Identify which cell holds the provided text, then report its [X, Y] central coordinate. 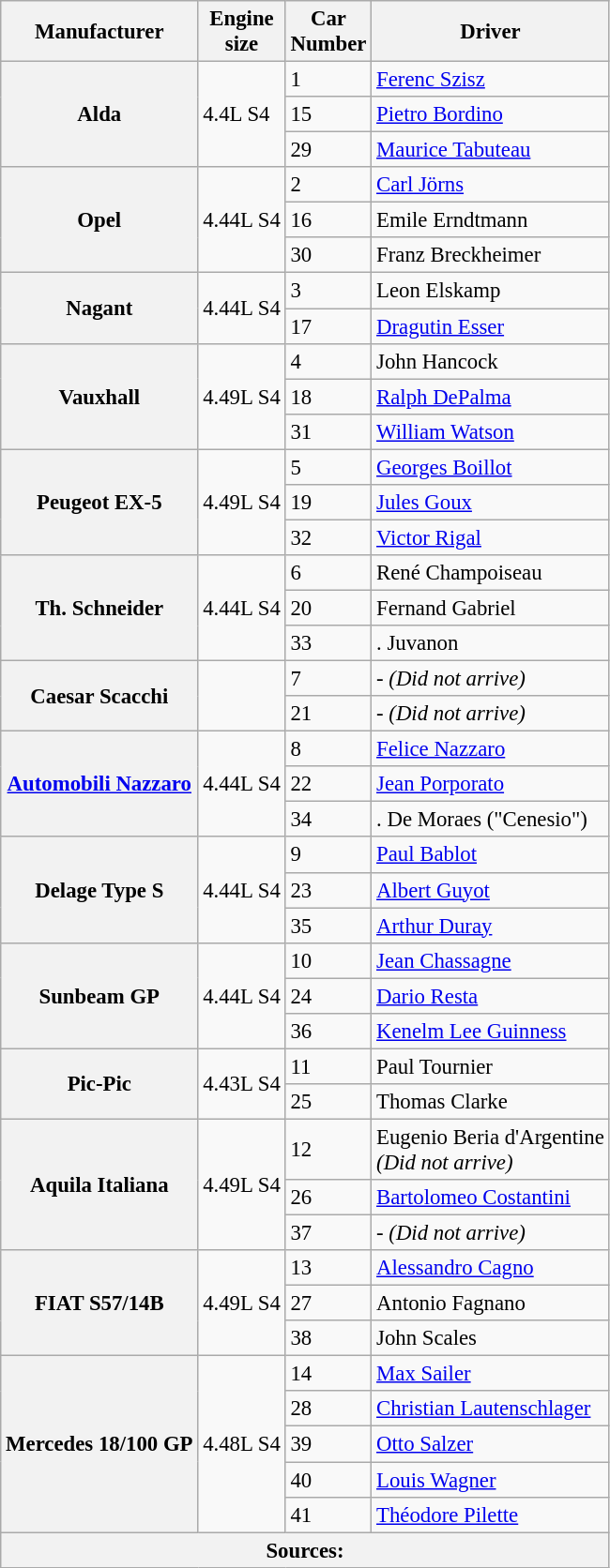
40 [328, 1480]
Théodore Pilette [490, 1515]
38 [328, 1338]
27 [328, 1304]
4.4L S4 [242, 114]
Fernand Gabriel [490, 608]
Thomas Clarke [490, 1102]
2 [328, 185]
4.48L S4 [242, 1444]
16 [328, 220]
Franz Breckheimer [490, 256]
Paul Bablot [490, 855]
Arthur Duray [490, 926]
9 [328, 855]
CarNumber [328, 32]
. De Moraes ("Cenesio") [490, 820]
Driver [490, 32]
Bartolomeo Costantini [490, 1198]
Albert Guyot [490, 890]
37 [328, 1233]
FIAT S57/14B [99, 1304]
Alda [99, 114]
10 [328, 960]
Kenelm Lee Guinness [490, 1032]
William Watson [490, 431]
Ferenc Szisz [490, 80]
. Juvanon [490, 643]
Caesar Scacchi [99, 696]
31 [328, 431]
Jean Chassagne [490, 960]
Engine size [242, 32]
Antonio Fagnano [490, 1304]
Felice Nazzaro [490, 749]
Victor Rigal [490, 537]
3 [328, 291]
21 [328, 714]
Jean Porporato [490, 784]
Th. Schneider [99, 608]
14 [328, 1374]
33 [328, 643]
John Hancock [490, 361]
Dragutin Esser [490, 326]
34 [328, 820]
Automobili Nazzaro [99, 784]
36 [328, 1032]
Vauxhall [99, 396]
Louis Wagner [490, 1480]
11 [328, 1066]
Carl Jörns [490, 185]
19 [328, 503]
4 [328, 361]
32 [328, 537]
John Scales [490, 1338]
Sources: [305, 1550]
13 [328, 1268]
Eugenio Beria d'Argentine(Did not arrive) [490, 1150]
29 [328, 150]
23 [328, 890]
Emile Erndtmann [490, 220]
Opel [99, 219]
Paul Tournier [490, 1066]
39 [328, 1444]
35 [328, 926]
Sunbeam GP [99, 996]
Ralph DePalma [490, 397]
26 [328, 1198]
28 [328, 1410]
Manufacturer [99, 32]
Aquila Italiana [99, 1184]
Dario Resta [490, 996]
Alessandro Cagno [490, 1268]
Nagant [99, 308]
6 [328, 573]
7 [328, 679]
Pic-Pic [99, 1084]
Mercedes 18/100 GP [99, 1444]
Peugeot EX-5 [99, 503]
12 [328, 1150]
20 [328, 608]
5 [328, 467]
Georges Boillot [490, 467]
1 [328, 80]
17 [328, 326]
18 [328, 397]
24 [328, 996]
René Champoiseau [490, 573]
4.43L S4 [242, 1084]
30 [328, 256]
15 [328, 114]
Pietro Bordino [490, 114]
41 [328, 1515]
Otto Salzer [490, 1444]
Christian Lautenschlager [490, 1410]
8 [328, 749]
Maurice Tabuteau [490, 150]
22 [328, 784]
Delage Type S [99, 891]
Max Sailer [490, 1374]
25 [328, 1102]
Jules Goux [490, 503]
Leon Elskamp [490, 291]
